From the cell containing the given text, extract its center point as [X, Y] coordinate. 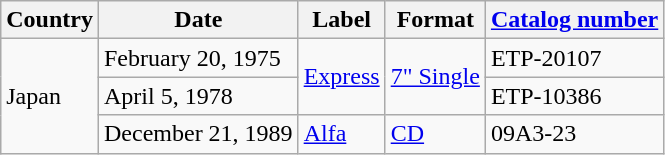
Japan [50, 96]
Date [198, 20]
February 20, 1975 [198, 58]
7" Single [435, 77]
Country [50, 20]
09A3-23 [574, 134]
ETP-10386 [574, 96]
December 21, 1989 [198, 134]
Label [342, 20]
Catalog number [574, 20]
April 5, 1978 [198, 96]
Alfa [342, 134]
CD [435, 134]
Format [435, 20]
ETP-20107 [574, 58]
Express [342, 77]
